Return the [x, y] coordinate for the center point of the cell that contains the specified text.  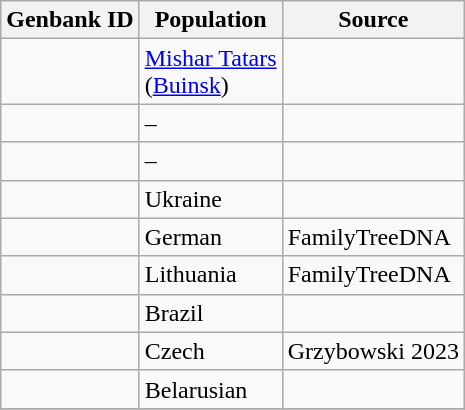
Genbank ID [70, 20]
Population [210, 20]
Grzybowski 2023 [373, 351]
German [210, 237]
Source [373, 20]
Belarusian [210, 389]
Lithuania [210, 275]
Brazil [210, 313]
Mishar Tatars(Buinsk) [210, 72]
Ukraine [210, 199]
Czech [210, 351]
